Capture the cell that displays the provided text and extract its (X, Y) central coordinate. 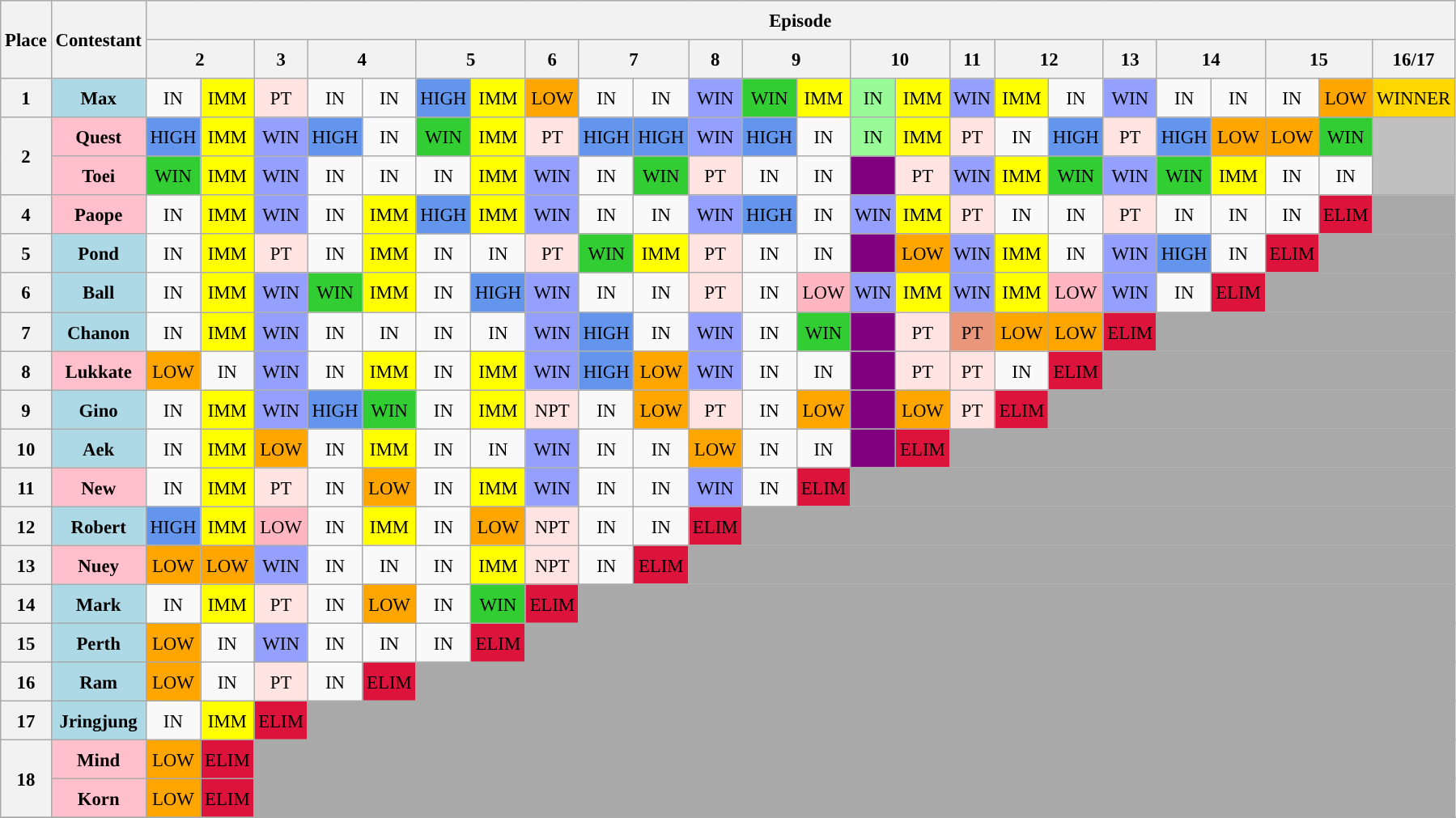
WINNER (1414, 98)
Quest (99, 137)
Paope (99, 214)
Toei (99, 176)
Korn (99, 799)
Max (99, 98)
Lukkate (99, 371)
17 (26, 721)
Ball (99, 293)
3 (281, 59)
Contestant (99, 40)
New (99, 487)
Mind (99, 760)
16 (26, 682)
Ram (99, 682)
1 (26, 98)
16/17 (1414, 59)
Gino (99, 409)
Pond (99, 254)
18 (26, 779)
Aek (99, 448)
Mark (99, 604)
Jringjung (99, 721)
Perth (99, 642)
Place (26, 40)
Robert (99, 526)
Nuey (99, 565)
Episode (800, 20)
Chanon (99, 332)
